Output the (X, Y) coordinate of the center of the cell containing the given text.  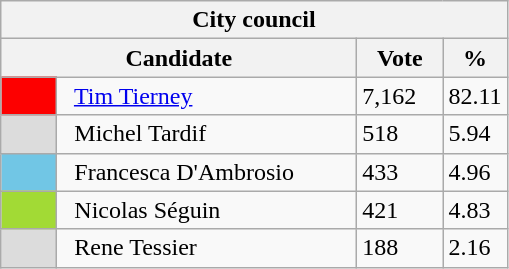
433 (400, 172)
4.83 (475, 210)
Francesca D'Ambrosio (207, 172)
Candidate (179, 58)
Tim Tierney (207, 96)
Michel Tardif (207, 134)
7,162 (400, 96)
Vote (400, 58)
Rene Tessier (207, 248)
City council (254, 20)
Nicolas Séguin (207, 210)
2.16 (475, 248)
518 (400, 134)
421 (400, 210)
4.96 (475, 172)
188 (400, 248)
82.11 (475, 96)
5.94 (475, 134)
% (475, 58)
